Find where the given text appears and provide that cell's center as (x, y) coordinate. 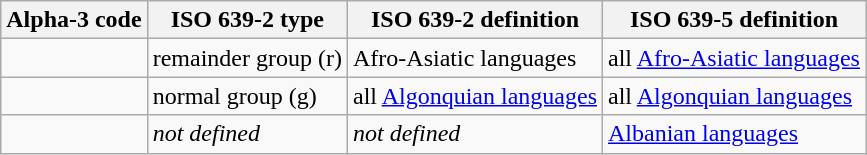
Alpha-3 code (74, 20)
ISO 639-2 definition (474, 20)
Afro-Asiatic languages (474, 58)
Albanian languages (734, 134)
normal group (g) (247, 96)
remainder group (r) (247, 58)
ISO 639-5 definition (734, 20)
all Afro-Asiatic languages (734, 58)
ISO 639-2 type (247, 20)
